Identify which cell holds the provided text, then report its [x, y] central coordinate. 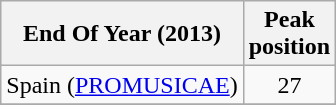
End Of Year (2013) [122, 34]
Peakposition [289, 34]
Spain (PROMUSICAE) [122, 85]
27 [289, 85]
